Extract the (x, y) coordinate from the center of the cell holding the provided text.  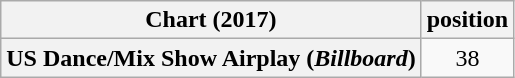
US Dance/Mix Show Airplay (Billboard) (211, 58)
position (467, 20)
Chart (2017) (211, 20)
38 (467, 58)
